Return [X, Y] of the center of cell containing provided text 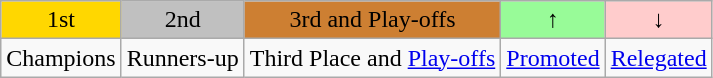
3rd and Play-offs [372, 20]
Champions [61, 58]
Runners-up [182, 58]
↓ [658, 20]
1st [61, 20]
2nd [182, 20]
Relegated [658, 58]
Third Place and Play-offs [372, 58]
Promoted [553, 58]
↑ [553, 20]
